From the cell containing the given text, extract its center point as [X, Y] coordinate. 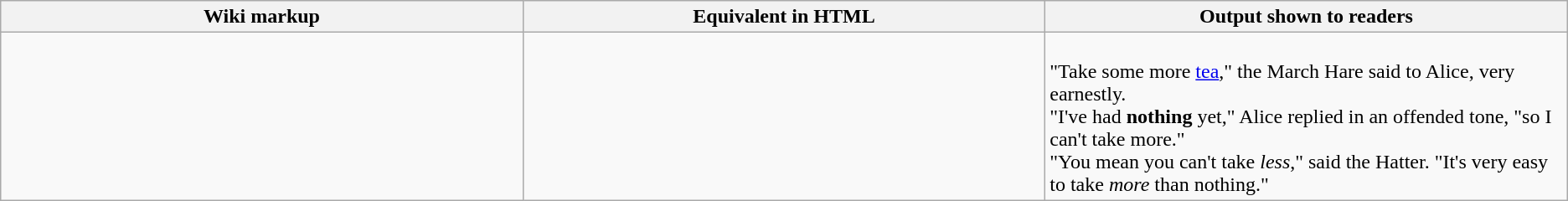
Output shown to readers [1307, 17]
Wiki markup [261, 17]
Equivalent in HTML [784, 17]
